Pinpoint the cell where the given text exists, returning its [x, y] midpoint coordinate. 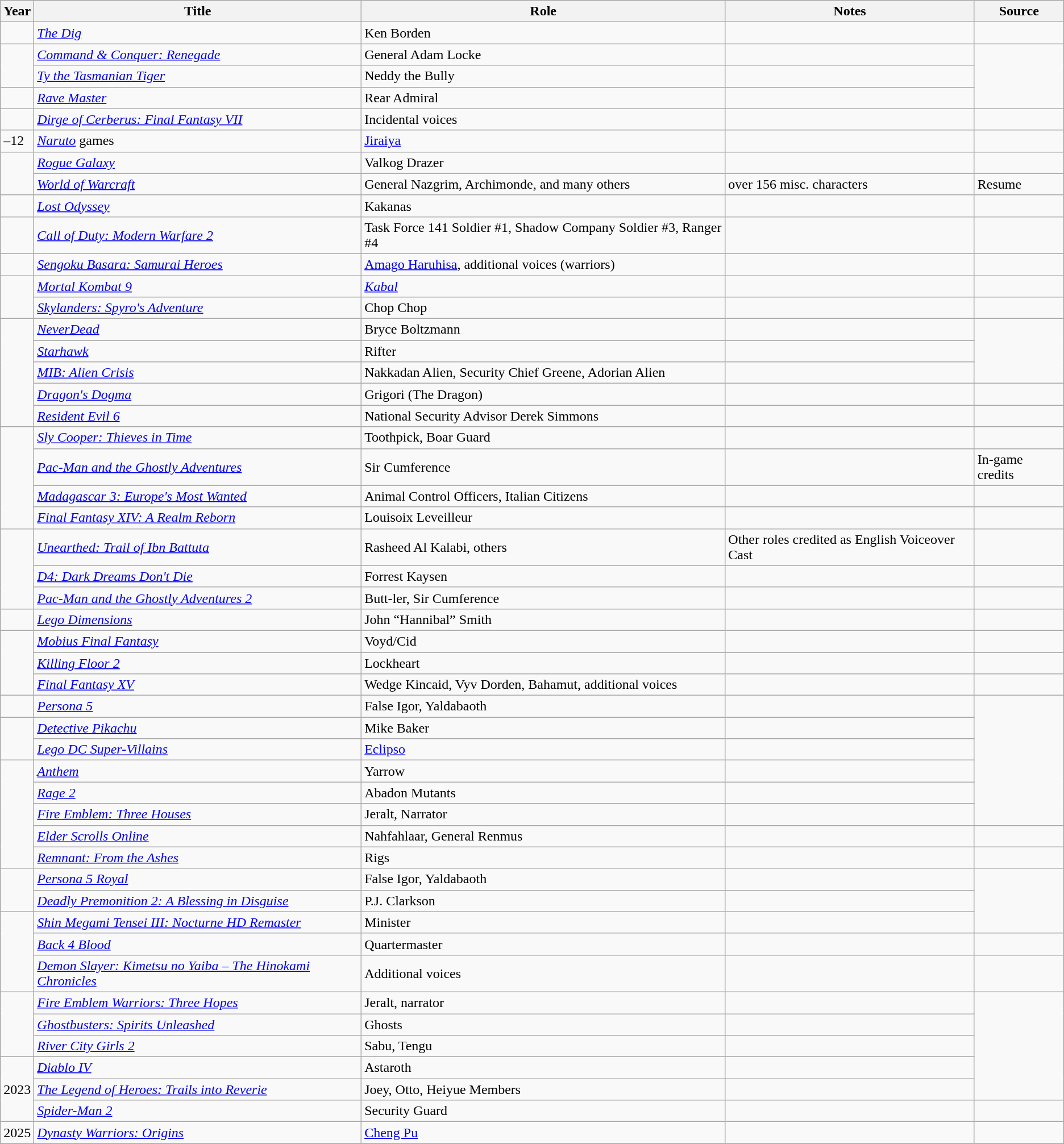
Elder Scrolls Online [198, 836]
Killing Floor 2 [198, 663]
Cheng Pu [543, 1133]
Additional voices [543, 973]
Voyd/Cid [543, 641]
Ghostbusters: Spirits Unleashed [198, 1025]
Rear Admiral [543, 98]
over 156 misc. characters [850, 184]
Jeralt, Narrator [543, 814]
Abadon Mutants [543, 793]
Pac-Man and the Ghostly Adventures 2 [198, 598]
Mobius Final Fantasy [198, 641]
Dragon's Dogma [198, 394]
Toothpick, Boar Guard [543, 438]
Jeralt, narrator [543, 1002]
D4: Dark Dreams Don't Die [198, 576]
2025 [17, 1133]
Joey, Otto, Heiyue Members [543, 1089]
John “Hannibal” Smith [543, 619]
Command & Conquer: Renegade [198, 55]
World of Warcraft [198, 184]
Fire Emblem: Three Houses [198, 814]
Remnant: From the Ashes [198, 858]
The Dig [198, 33]
Final Fantasy XV [198, 685]
Deadly Premonition 2: A Blessing in Disguise [198, 901]
Rogue Galaxy [198, 163]
Demon Slayer: Kimetsu no Yaiba – The Hinokami Chronicles [198, 973]
Other roles credited as English Voiceover Cast [850, 547]
Yarrow [543, 771]
Call of Duty: Modern Warfare 2 [198, 235]
Security Guard [543, 1111]
Spider-Man 2 [198, 1111]
Source [1019, 11]
Incidental voices [543, 119]
Animal Control Officers, Italian Citizens [543, 496]
Amago Haruhisa, additional voices (warriors) [543, 264]
Persona 5 Royal [198, 879]
Starhawk [198, 351]
Notes [850, 11]
National Security Advisor Derek Simmons [543, 416]
Anthem [198, 771]
Sengoku Basara: Samurai Heroes [198, 264]
Fire Emblem Warriors: Three Hopes [198, 1002]
Lockheart [543, 663]
Minister [543, 922]
Butt-ler, Sir Cumference [543, 598]
NeverDead [198, 330]
Shin Megami Tensei III: Nocturne HD Remaster [198, 922]
Louisoix Leveilleur [543, 518]
Rage 2 [198, 793]
Kakanas [543, 206]
Detective Pikachu [198, 728]
Title [198, 11]
Madagascar 3: Europe's Most Wanted [198, 496]
2023 [17, 1089]
Mortal Kombat 9 [198, 286]
Resident Evil 6 [198, 416]
Wedge Kincaid, Vyv Dorden, Bahamut, additional voices [543, 685]
General Adam Locke [543, 55]
Dirge of Cerberus: Final Fantasy VII [198, 119]
Rifter [543, 351]
Lego Dimensions [198, 619]
Chop Chop [543, 308]
Ghosts [543, 1025]
Rigs [543, 858]
Jiraiya [543, 141]
Quartermaster [543, 944]
Valkog Drazer [543, 163]
Naruto games [198, 141]
Mike Baker [543, 728]
Forrest Kaysen [543, 576]
Sir Cumference [543, 467]
Ken Borden [543, 33]
Dynasty Warriors: Origins [198, 1133]
Rasheed Al Kalabi, others [543, 547]
Kabal [543, 286]
The Legend of Heroes: Trails into Reverie [198, 1089]
Resume [1019, 184]
General Nazgrim, Archimonde, and many others [543, 184]
–12 [17, 141]
In-game credits [1019, 467]
Lego DC Super-Villains [198, 750]
Neddy the Bully [543, 76]
Ty the Tasmanian Tiger [198, 76]
MIB: Alien Crisis [198, 373]
Pac-Man and the Ghostly Adventures [198, 467]
Sly Cooper: Thieves in Time [198, 438]
Back 4 Blood [198, 944]
Rave Master [198, 98]
Bryce Boltzmann [543, 330]
Final Fantasy XIV: A Realm Reborn [198, 518]
Persona 5 [198, 706]
Diablo IV [198, 1068]
Nakkadan Alien, Security Chief Greene, Adorian Alien [543, 373]
Year [17, 11]
Task Force 141 Soldier #1, Shadow Company Soldier #3, Ranger #4 [543, 235]
P.J. Clarkson [543, 901]
River City Girls 2 [198, 1046]
Nahfahlaar, General Renmus [543, 836]
Grigori (The Dragon) [543, 394]
Skylanders: Spyro's Adventure [198, 308]
Sabu, Tengu [543, 1046]
Lost Odyssey [198, 206]
Unearthed: Trail of Ibn Battuta [198, 547]
Eclipso [543, 750]
Astaroth [543, 1068]
Role [543, 11]
